Find where the given text appears and provide that cell's center as [x, y] coordinate. 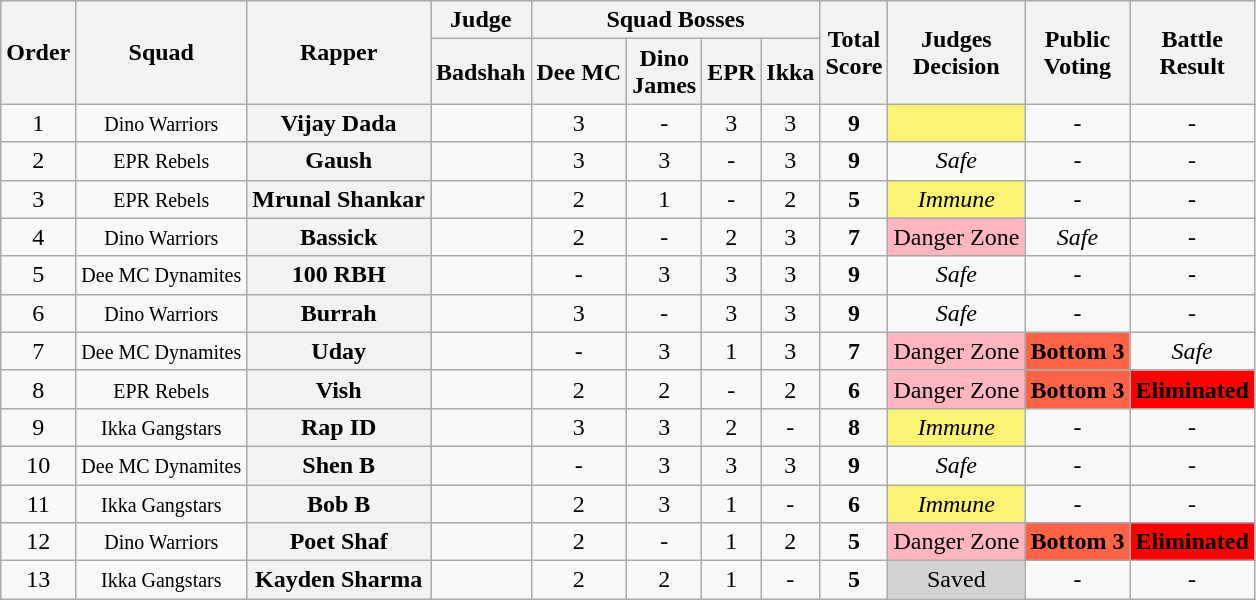
Saved [956, 580]
Rap ID [339, 427]
Rapper [339, 52]
Bassick [339, 237]
11 [38, 503]
Poet Shaf [339, 542]
Gaush [339, 161]
13 [38, 580]
Dee MC [579, 72]
JudgesDecision [956, 52]
Burrah [339, 313]
100 RBH [339, 275]
TotalScore [854, 52]
Squad Bosses [676, 20]
12 [38, 542]
10 [38, 465]
Judge [481, 20]
Squad [162, 52]
DinoJames [664, 72]
4 [38, 237]
Ikka [790, 72]
Bob B [339, 503]
Order [38, 52]
Vish [339, 389]
Kayden Sharma [339, 580]
Shen B [339, 465]
BattleResult [1192, 52]
Uday [339, 351]
Badshah [481, 72]
EPR [732, 72]
Vijay Dada [339, 123]
PublicVoting [1078, 52]
Mrunal Shankar [339, 199]
